Determine the (x, y) coordinate at the center of the cell enclosing the given text.  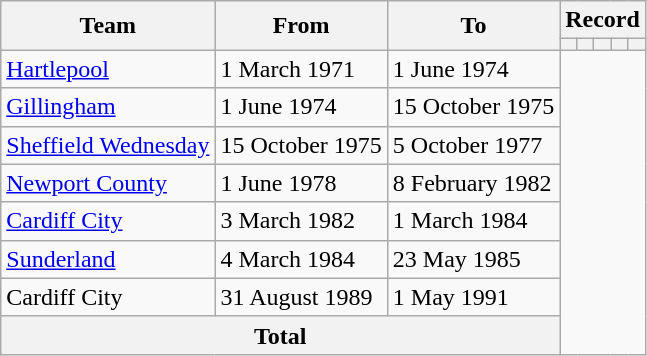
5 October 1977 (473, 145)
Record (603, 20)
1 May 1991 (473, 297)
To (473, 26)
3 March 1982 (301, 221)
Sunderland (108, 259)
Newport County (108, 183)
1 March 1984 (473, 221)
Gillingham (108, 107)
31 August 1989 (301, 297)
Total (280, 335)
23 May 1985 (473, 259)
1 June 1978 (301, 183)
Hartlepool (108, 69)
Team (108, 26)
4 March 1984 (301, 259)
From (301, 26)
Sheffield Wednesday (108, 145)
8 February 1982 (473, 183)
1 March 1971 (301, 69)
